Scan for the cell matching the given text and deliver its [x, y] coordinate at center. 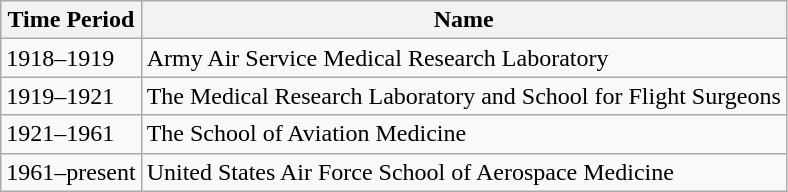
Name [464, 20]
1961–present [71, 172]
United States Air Force School of Aerospace Medicine [464, 172]
Army Air Service Medical Research Laboratory [464, 58]
1919–1921 [71, 96]
Time Period [71, 20]
1921–1961 [71, 134]
1918–1919 [71, 58]
The Medical Research Laboratory and School for Flight Surgeons [464, 96]
The School of Aviation Medicine [464, 134]
